Determine the (X, Y) coordinate at the center of the cell enclosing the given text.  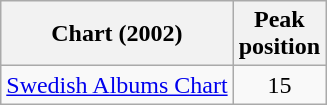
15 (279, 85)
Chart (2002) (117, 34)
Peak position (279, 34)
Swedish Albums Chart (117, 85)
